Scan for the cell matching the given text and deliver its (x, y) coordinate at center. 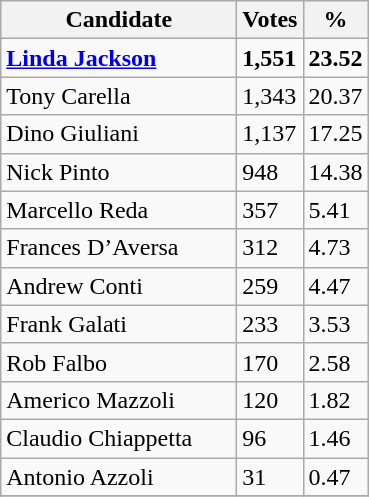
1,137 (270, 134)
96 (270, 438)
259 (270, 286)
31 (270, 477)
Andrew Conti (119, 286)
20.37 (336, 96)
Frances D’Aversa (119, 248)
Marcello Reda (119, 210)
312 (270, 248)
23.52 (336, 58)
3.53 (336, 324)
233 (270, 324)
Tony Carella (119, 96)
948 (270, 172)
120 (270, 400)
Frank Galati (119, 324)
Claudio Chiappetta (119, 438)
357 (270, 210)
170 (270, 362)
17.25 (336, 134)
1.82 (336, 400)
% (336, 20)
4.73 (336, 248)
2.58 (336, 362)
1,343 (270, 96)
0.47 (336, 477)
Rob Falbo (119, 362)
14.38 (336, 172)
1.46 (336, 438)
Americo Mazzoli (119, 400)
5.41 (336, 210)
1,551 (270, 58)
Antonio Azzoli (119, 477)
Linda Jackson (119, 58)
Dino Giuliani (119, 134)
Votes (270, 20)
Nick Pinto (119, 172)
4.47 (336, 286)
Candidate (119, 20)
